Extract the [x, y] coordinate from the center of the cell holding the provided text.  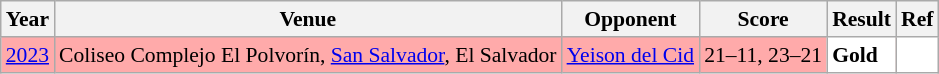
Score [763, 19]
2023 [28, 55]
Venue [308, 19]
Ref [917, 19]
Year [28, 19]
Result [862, 19]
Yeison del Cid [630, 55]
Coliseo Complejo El Polvorín, San Salvador, El Salvador [308, 55]
21–11, 23–21 [763, 55]
Opponent [630, 19]
Gold [862, 55]
